Pinpoint the cell where the given text exists, returning its (x, y) midpoint coordinate. 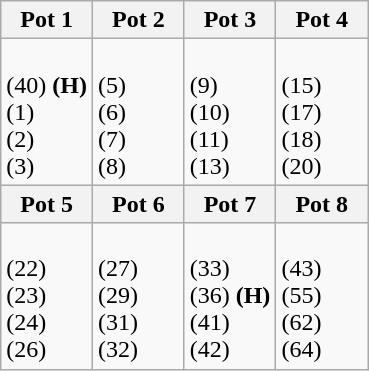
Pot 1 (47, 20)
(43) (55) (62) (64) (322, 296)
(22) (23) (24) (26) (47, 296)
(15) (17) (18) (20) (322, 112)
Pot 2 (138, 20)
Pot 6 (138, 204)
Pot 5 (47, 204)
Pot 8 (322, 204)
(9) (10) (11) (13) (230, 112)
(33) (36) (H) (41) (42) (230, 296)
Pot 3 (230, 20)
Pot 4 (322, 20)
(40) (H) (1) (2) (3) (47, 112)
Pot 7 (230, 204)
(27) (29) (31) (32) (138, 296)
(5) (6) (7) (8) (138, 112)
